Provide the (x, y) coordinate of the cell's center where the given text is located.  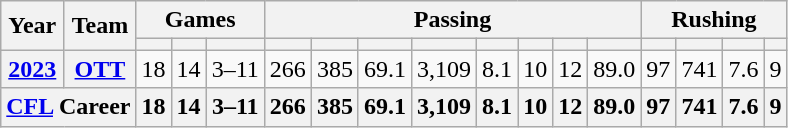
Year (32, 26)
Games (200, 20)
Passing (452, 20)
Team (100, 26)
2023 (32, 69)
OTT (100, 69)
Rushing (714, 20)
CFL Career (68, 107)
